Determine the [X, Y] coordinate at the center of the cell enclosing the given text.  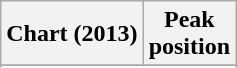
Peakposition [189, 34]
Chart (2013) [72, 34]
